Provide the [X, Y] coordinate of the cell's center where the given text is located.  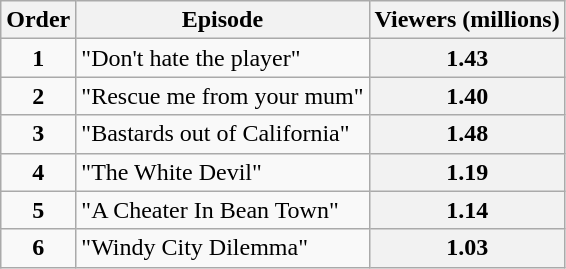
"Bastards out of California" [222, 134]
"A Cheater In Bean Town" [222, 210]
1 [38, 58]
"Rescue me from your mum" [222, 96]
Episode [222, 20]
3 [38, 134]
"Windy City Dilemma" [222, 248]
2 [38, 96]
4 [38, 172]
1.14 [467, 210]
1.43 [467, 58]
1.48 [467, 134]
6 [38, 248]
5 [38, 210]
1.19 [467, 172]
1.03 [467, 248]
1.40 [467, 96]
"Don't hate the player" [222, 58]
"The White Devil" [222, 172]
Viewers (millions) [467, 20]
Order [38, 20]
